Output the [x, y] coordinate of the center of the cell containing the given text.  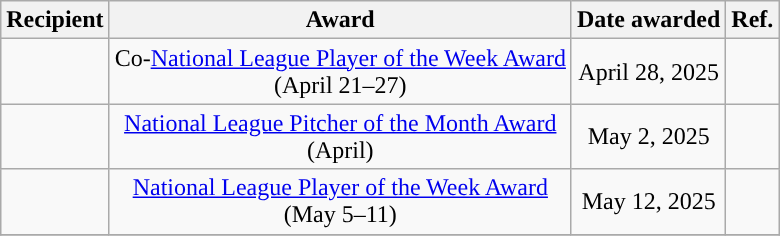
Recipient [55, 20]
National League Pitcher of the Month Award (April) [340, 136]
Date awarded [648, 20]
May 12, 2025 [648, 202]
Co-National League Player of the Week Award (April 21–27) [340, 72]
May 2, 2025 [648, 136]
National League Player of the Week Award (May 5–11) [340, 202]
Ref. [752, 20]
April 28, 2025 [648, 72]
Award [340, 20]
